Extract the (X, Y) coordinate from the center of the cell holding the provided text.  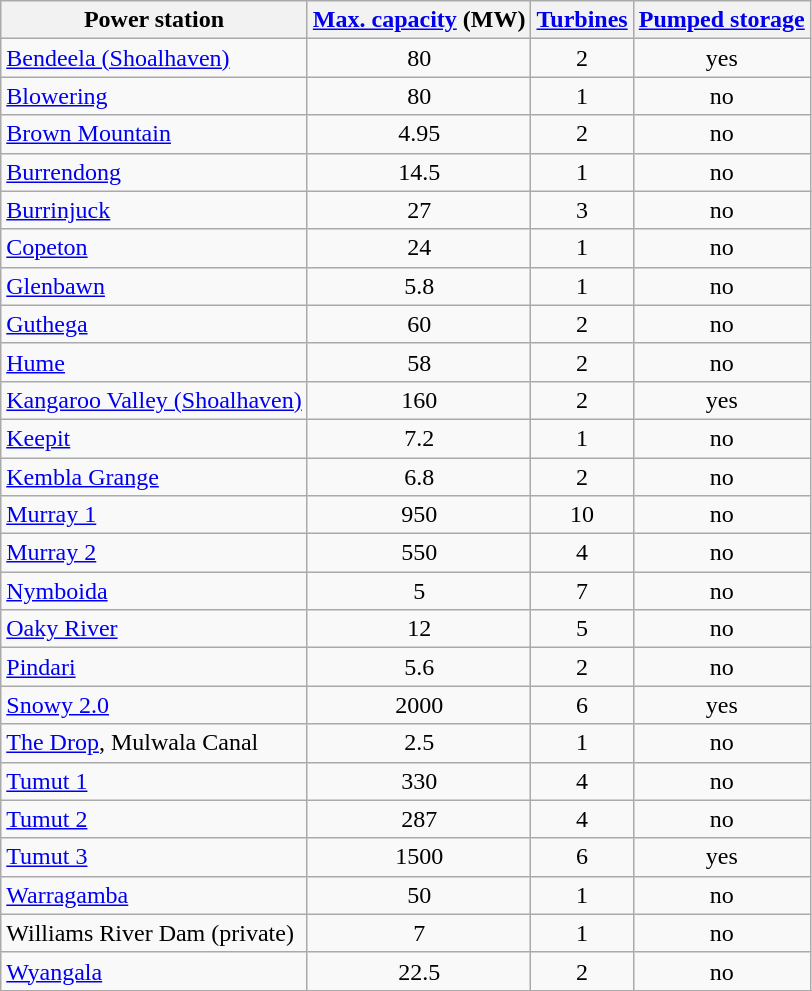
6.8 (419, 477)
60 (419, 324)
Tumut 1 (154, 781)
The Drop, Mulwala Canal (154, 743)
Warragamba (154, 895)
Nymboida (154, 591)
Oaky River (154, 629)
Snowy 2.0 (154, 705)
7.2 (419, 438)
950 (419, 515)
Keepit (154, 438)
Kembla Grange (154, 477)
Power station (154, 20)
2.5 (419, 743)
24 (419, 248)
Turbines (582, 20)
Copeton (154, 248)
Blowering (154, 96)
Pindari (154, 667)
Burrinjuck (154, 210)
14.5 (419, 172)
12 (419, 629)
Hume (154, 362)
5.8 (419, 286)
Glenbawn (154, 286)
330 (419, 781)
Pumped storage (722, 20)
Murray 1 (154, 515)
Kangaroo Valley (Shoalhaven) (154, 400)
3 (582, 210)
Williams River Dam (private) (154, 933)
27 (419, 210)
160 (419, 400)
550 (419, 553)
Guthega (154, 324)
50 (419, 895)
Tumut 2 (154, 819)
287 (419, 819)
Wyangala (154, 971)
Brown Mountain (154, 134)
10 (582, 515)
58 (419, 362)
5.6 (419, 667)
22.5 (419, 971)
Max. capacity (MW) (419, 20)
4.95 (419, 134)
Tumut 3 (154, 857)
Murray 2 (154, 553)
1500 (419, 857)
2000 (419, 705)
Burrendong (154, 172)
Bendeela (Shoalhaven) (154, 58)
